Detect which cell encompasses the target text, then output its [x, y] center coordinate. 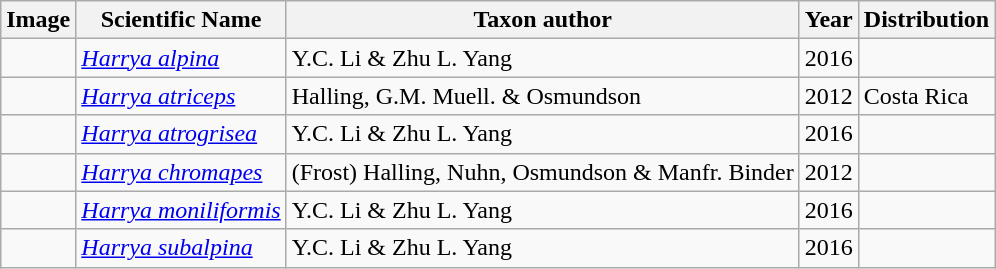
Harrya chromapes [181, 172]
Harrya atriceps [181, 96]
Costa Rica [926, 96]
Harrya moniliformis [181, 210]
Distribution [926, 20]
Year [828, 20]
Harrya subalpina [181, 248]
(Frost) Halling, Nuhn, Osmundson & Manfr. Binder [542, 172]
Taxon author [542, 20]
Scientific Name [181, 20]
Image [38, 20]
Halling, G.M. Muell. & Osmundson [542, 96]
Harrya alpina [181, 58]
Harrya atrogrisea [181, 134]
